Detect which cell encompasses the target text, then output its (X, Y) center coordinate. 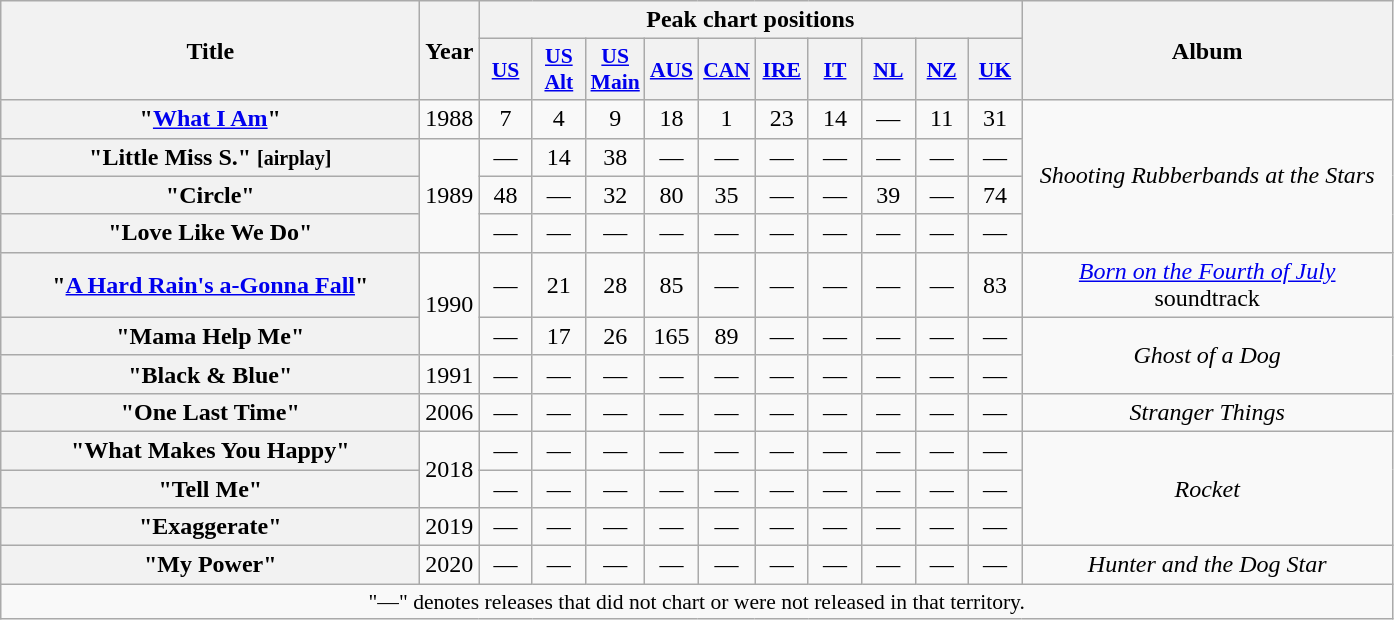
28 (616, 284)
IRE (782, 70)
"A Hard Rain's a-Gonna Fall" (210, 284)
2019 (450, 527)
"Exaggerate" (210, 527)
"One Last Time" (210, 412)
NZ (942, 70)
2006 (450, 412)
Hunter and the Dog Star (1208, 565)
Stranger Things (1208, 412)
11 (942, 119)
74 (994, 195)
48 (506, 195)
32 (616, 195)
1989 (450, 195)
18 (672, 119)
"What Makes You Happy" (210, 450)
Shooting Rubberbands at the Stars (1208, 176)
US Alt (558, 70)
"Mama Help Me" (210, 336)
"Little Miss S." [airplay] (210, 157)
1 (726, 119)
17 (558, 336)
US (506, 70)
2018 (450, 469)
"Tell Me" (210, 489)
IT (834, 70)
89 (726, 336)
"Love Like We Do" (210, 233)
"—" denotes releases that did not chart or were not released in that territory. (697, 602)
US Main (616, 70)
4 (558, 119)
21 (558, 284)
1990 (450, 304)
9 (616, 119)
23 (782, 119)
1991 (450, 374)
1988 (450, 119)
7 (506, 119)
80 (672, 195)
CAN (726, 70)
Title (210, 50)
Rocket (1208, 488)
38 (616, 157)
83 (994, 284)
"Black & Blue" (210, 374)
UK (994, 70)
Peak chart positions (750, 20)
26 (616, 336)
AUS (672, 70)
165 (672, 336)
Ghost of a Dog (1208, 355)
Album (1208, 50)
Born on the Fourth of July soundtrack (1208, 284)
31 (994, 119)
Year (450, 50)
"What I Am" (210, 119)
85 (672, 284)
35 (726, 195)
NL (888, 70)
39 (888, 195)
"Circle" (210, 195)
"My Power" (210, 565)
2020 (450, 565)
